Capture the cell that displays the provided text and extract its (X, Y) central coordinate. 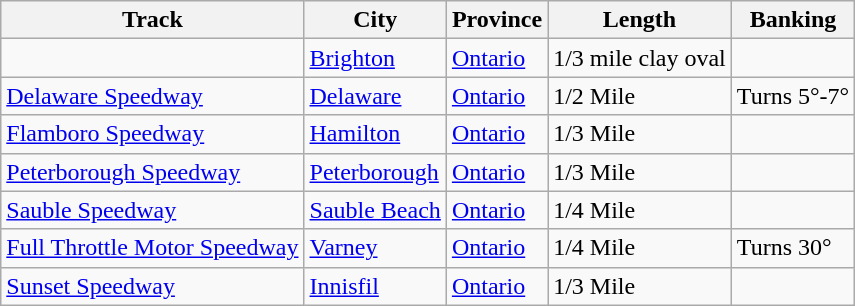
Brighton (375, 58)
Province (496, 20)
Innisfil (375, 286)
Length (640, 20)
Sauble Speedway (152, 210)
Turns 5°-7° (792, 96)
1/2 Mile (640, 96)
Flamboro Speedway (152, 134)
Peterborough (375, 172)
Peterborough Speedway (152, 172)
Sauble Beach (375, 210)
Track (152, 20)
Hamilton (375, 134)
Delaware Speedway (152, 96)
Turns 30° (792, 248)
City (375, 20)
Banking (792, 20)
Varney (375, 248)
Full Throttle Motor Speedway (152, 248)
Sunset Speedway (152, 286)
1/3 mile clay oval (640, 58)
Delaware (375, 96)
